Output the [X, Y] coordinate of the center of the cell containing the given text.  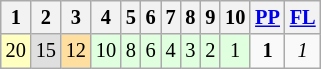
15 [46, 51]
20 [16, 51]
12 [76, 51]
7 [171, 17]
FL [303, 17]
5 [131, 17]
9 [210, 17]
PP [268, 17]
